Locate the cell with the specified text and output its [x, y] center coordinate. 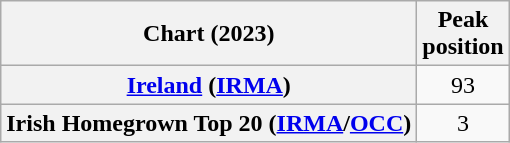
3 [463, 123]
Irish Homegrown Top 20 (IRMA/OCC) [209, 123]
93 [463, 85]
Chart (2023) [209, 34]
Peakposition [463, 34]
Ireland (IRMA) [209, 85]
